Detect which cell encompasses the target text, then output its [x, y] center coordinate. 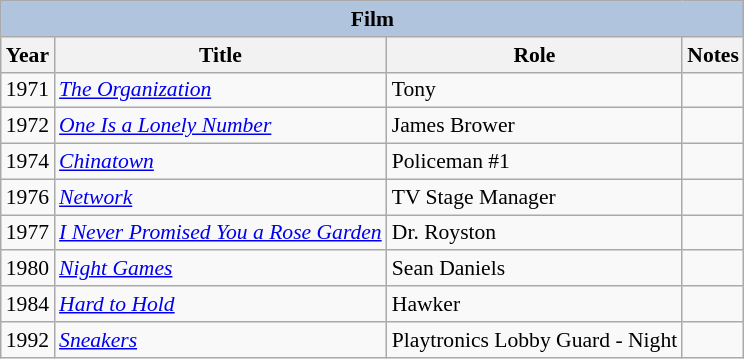
I Never Promised You a Rose Garden [220, 233]
Role [535, 55]
The Organization [220, 90]
Tony [535, 90]
Sean Daniels [535, 269]
1984 [28, 304]
1971 [28, 90]
1992 [28, 340]
Sneakers [220, 340]
Playtronics Lobby Guard - Night [535, 340]
Hard to Hold [220, 304]
1977 [28, 233]
James Brower [535, 126]
One Is a Lonely Number [220, 126]
Film [372, 19]
Policeman #1 [535, 162]
Dr. Royston [535, 233]
1972 [28, 126]
Chinatown [220, 162]
Hawker [535, 304]
Year [28, 55]
Night Games [220, 269]
Notes [713, 55]
1980 [28, 269]
Title [220, 55]
1974 [28, 162]
TV Stage Manager [535, 197]
Network [220, 197]
1976 [28, 197]
